Pinpoint the cell where the given text exists, returning its (x, y) midpoint coordinate. 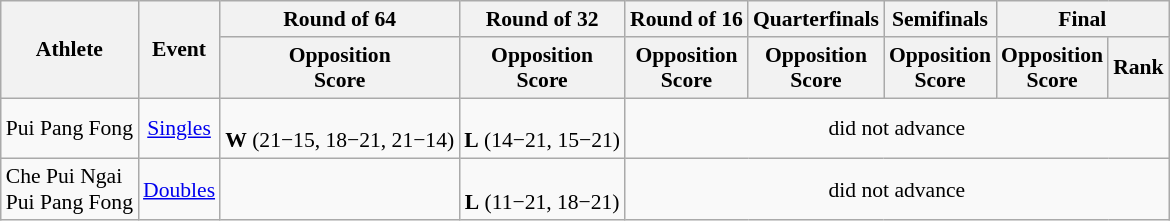
Round of 16 (686, 19)
L (11−21, 18−21) (542, 190)
Doubles (179, 190)
Semifinals (940, 19)
Quarterfinals (816, 19)
Singles (179, 128)
Final (1082, 19)
Pui Pang Fong (70, 128)
Athlete (70, 50)
Round of 32 (542, 19)
Che Pui Ngai Pui Pang Fong (70, 190)
W (21−15, 18−21, 21−14) (340, 128)
L (14−21, 15−21) (542, 128)
Rank (1138, 68)
Event (179, 50)
Round of 64 (340, 19)
